Pinpoint the cell where the given text exists, returning its (X, Y) midpoint coordinate. 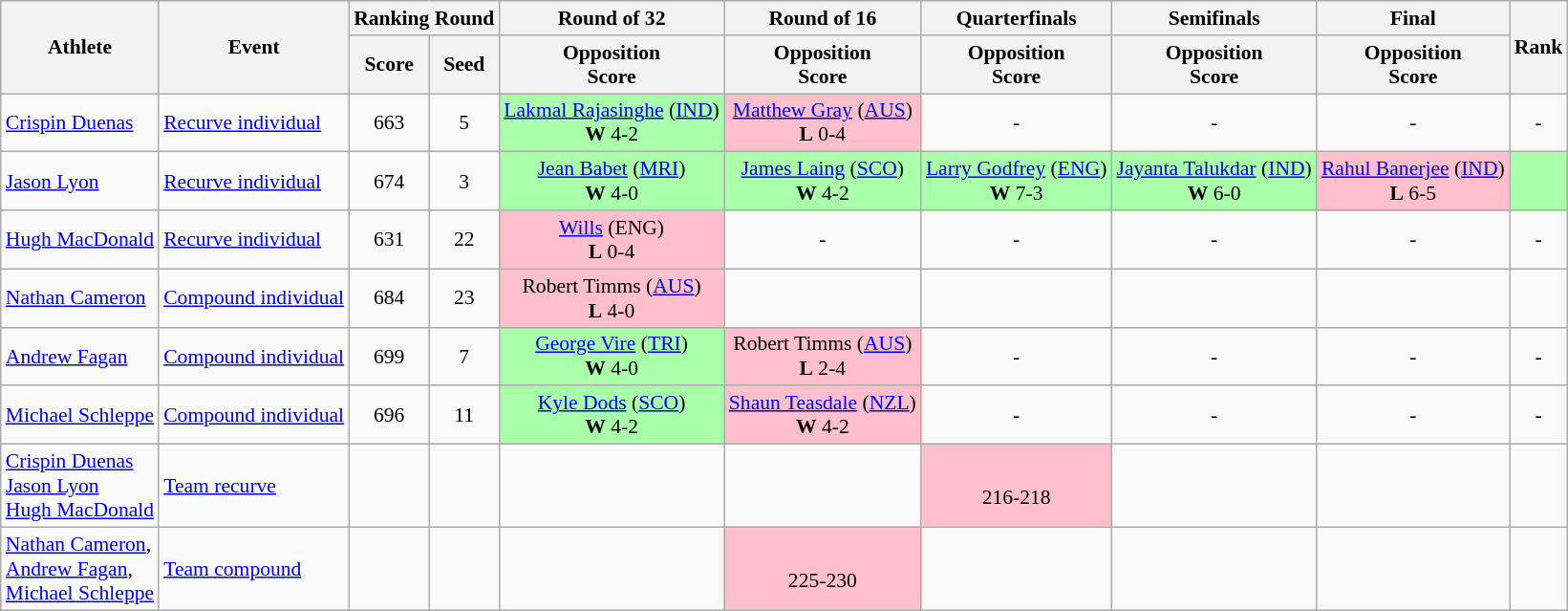
Score (389, 65)
James Laing (SCO)W 4-2 (823, 182)
Team recurve (254, 486)
Kyle Dods (SCO)W 4-2 (612, 415)
Jayanta Talukdar (IND)W 6-0 (1214, 182)
Nathan Cameron (80, 298)
22 (464, 239)
5 (464, 122)
216-218 (1017, 486)
Andrew Fagan (80, 356)
Rank (1538, 48)
Crispin Duenas Jason Lyon Hugh MacDonald (80, 486)
Quarterfinals (1017, 18)
Matthew Gray (AUS)L 0-4 (823, 122)
Robert Timms (AUS)L 4-0 (612, 298)
Michael Schleppe (80, 415)
674 (389, 182)
11 (464, 415)
684 (389, 298)
3 (464, 182)
Lakmal Rajasinghe (IND)W 4-2 (612, 122)
699 (389, 356)
696 (389, 415)
663 (389, 122)
Ranking Round (424, 18)
Shaun Teasdale (NZL)W 4-2 (823, 415)
Rahul Banerjee (IND)L 6-5 (1413, 182)
Hugh MacDonald (80, 239)
Jean Babet (MRI)W 4-0 (612, 182)
Crispin Duenas (80, 122)
23 (464, 298)
Round of 16 (823, 18)
George Vire (TRI)W 4-0 (612, 356)
225-230 (823, 568)
Wills (ENG)L 0-4 (612, 239)
Team compound (254, 568)
Seed (464, 65)
Event (254, 48)
Robert Timms (AUS)L 2-4 (823, 356)
Round of 32 (612, 18)
631 (389, 239)
Semifinals (1214, 18)
Jason Lyon (80, 182)
Nathan Cameron, Andrew Fagan, Michael Schleppe (80, 568)
7 (464, 356)
Final (1413, 18)
Athlete (80, 48)
Larry Godfrey (ENG)W 7-3 (1017, 182)
